From the cell containing the given text, extract its center point as [x, y] coordinate. 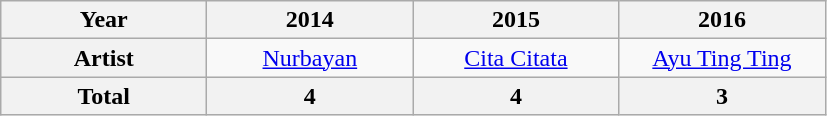
2016 [722, 20]
2014 [310, 20]
3 [722, 96]
Ayu Ting Ting [722, 58]
Nurbayan [310, 58]
Cita Citata [516, 58]
2015 [516, 20]
Year [104, 20]
Artist [104, 58]
Total [104, 96]
